Locate the cell with the specified text and output its [X, Y] center coordinate. 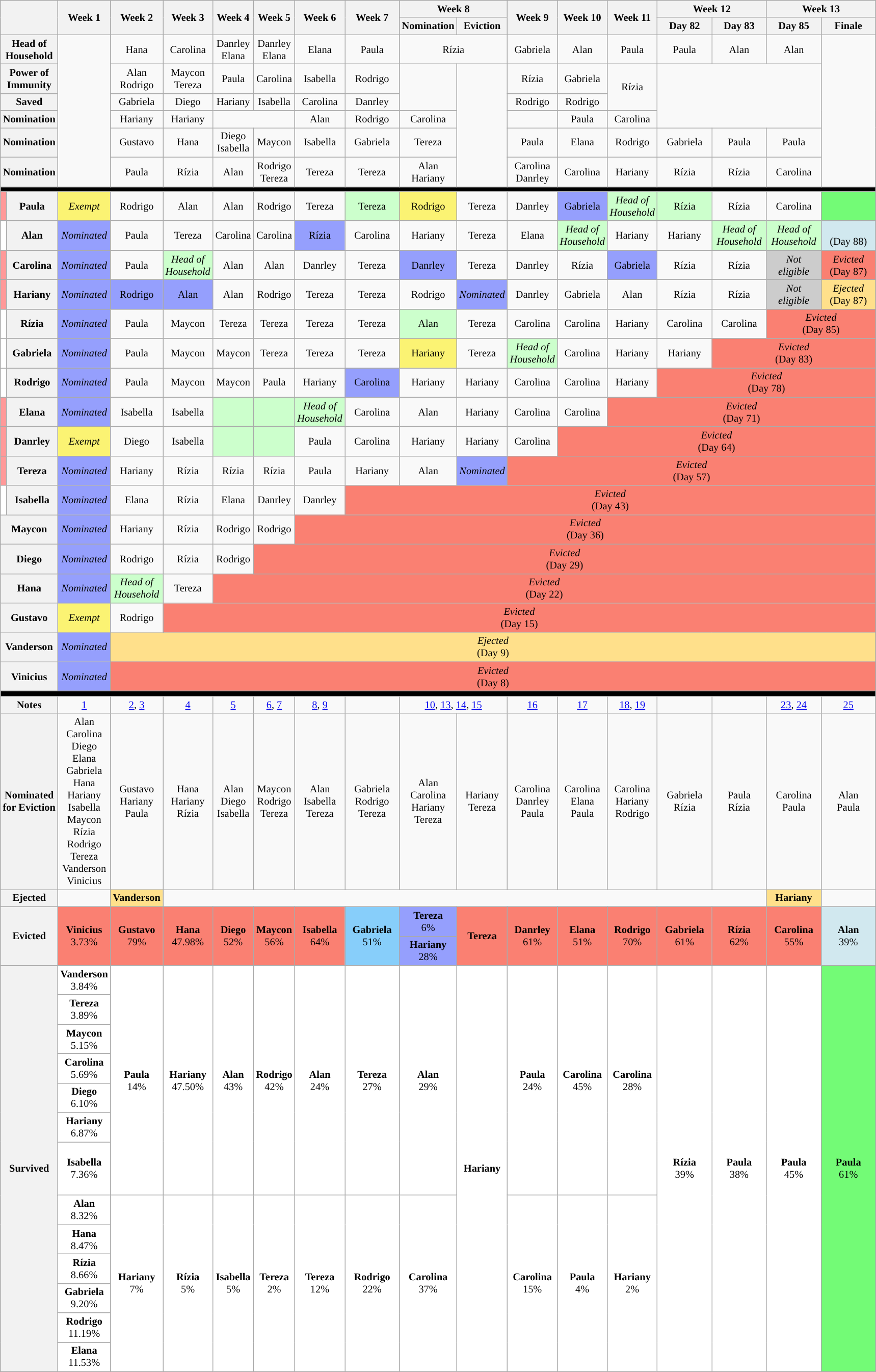
Rízia39% [685, 1169]
CarolinaDanrleyPaula [533, 801]
AlanHariany [428, 172]
Alan43% [233, 1080]
Notes [30, 705]
Vanderson3.84% [85, 980]
Paula24% [533, 1080]
Week 6 [320, 17]
Hana47.98% [188, 936]
Nominatedfor Eviction [30, 801]
Danrley61% [533, 936]
AlanRodrigo [137, 79]
Evicted(Day 36) [586, 529]
Rodrigo42% [274, 1080]
23, 24 [794, 705]
GabrielaRodrigoTereza [372, 801]
4 [188, 705]
2, 3 [137, 705]
Rodrigo22% [372, 1283]
Hana8.47% [85, 1239]
Isabella7.36% [85, 1169]
Eviction [482, 26]
Week 10 [582, 17]
Evicted(Day 85) [821, 324]
AlanIsabellaTereza [320, 801]
AlanPaula [848, 801]
GabrielaRízia [685, 801]
10, 13, 14, 15 [454, 705]
Day 82 [685, 26]
Ejected(Day 87) [848, 294]
Survived [30, 1169]
Gabriela51% [372, 936]
18, 19 [632, 705]
(Day 88) [848, 236]
Hariany28% [428, 951]
Elana11.53% [85, 1357]
Rízia5% [188, 1283]
Tereza3.89% [85, 1009]
Carolina45% [582, 1080]
MayconRodrigoTereza [274, 801]
HarianyTereza [482, 801]
AlanCarolinaDiegoElanaGabrielaHanaHarianyIsabellaMayconRíziaRodrigoTerezaVandersonVinicius [85, 801]
Maycon56% [274, 936]
Carolina5.69% [85, 1068]
Day 83 [739, 26]
Evicted(Day 57) [692, 471]
Diego52% [233, 936]
6, 7 [274, 705]
Ejected [30, 898]
Alan29% [428, 1080]
AlanDiegoIsabella [233, 801]
Alan8.32% [85, 1210]
Carolina55% [794, 936]
Day 85 [794, 26]
Alan24% [320, 1080]
25 [848, 705]
8, 9 [320, 705]
5 [233, 705]
Evicted(Day 29) [565, 559]
Tereza2% [274, 1283]
Week 13 [821, 9]
CarolinaDanrley [533, 172]
Elana51% [582, 936]
Week 1 [85, 17]
Maycon5.15% [85, 1039]
1 [85, 705]
Week 2 [137, 17]
CarolinaPaula [794, 801]
AlanCarolinaHarianyTereza [428, 801]
Isabella5% [233, 1283]
Paula38% [739, 1169]
Diego6.10% [85, 1098]
DiegoIsabella [233, 142]
Evicted(Day 8) [493, 677]
MayconTereza [188, 79]
PaulaRízia [739, 801]
Week 9 [533, 17]
Carolina28% [632, 1080]
RodrigoTereza [274, 172]
Alan39% [848, 936]
Paula4% [582, 1283]
Carolina37% [428, 1283]
Ejected(Day 9) [493, 647]
Saved [30, 102]
Week 5 [274, 17]
Paula45% [794, 1169]
CarolinaElanaPaula [582, 801]
Week 4 [233, 17]
Evicted(Day 78) [766, 382]
Power ofImmunity [30, 79]
Finale [848, 26]
Vinicius [30, 677]
Vinicius3.73% [85, 936]
Gustavo79% [137, 936]
CarolinaHarianyRodrigo [632, 801]
HanaHarianyRízia [188, 801]
Paula61% [848, 1169]
17 [582, 705]
Gabriela61% [685, 936]
Hariany47.50% [188, 1080]
Hariany2% [632, 1283]
Rodrigo11.19% [85, 1328]
Tereza27% [372, 1080]
Week 3 [188, 17]
Rízia8.66% [85, 1269]
Isabella64% [320, 936]
Hariany7% [137, 1283]
Week 8 [454, 9]
Tereza12% [320, 1283]
Week 11 [632, 17]
Gabriela9.20% [85, 1298]
Evicted(Day 43) [610, 500]
Carolina15% [533, 1283]
Evicted(Day 83) [794, 353]
Evicted(Day 22) [544, 588]
Week 12 [712, 9]
Evicted(Day 71) [742, 412]
Hariany6.87% [85, 1127]
GustavoHarianyPaula [137, 801]
Evicted(Day 15) [520, 617]
Rodrigo70% [632, 936]
Rízia62% [739, 936]
Week 7 [372, 17]
Tereza6% [428, 921]
Evicted [30, 936]
16 [533, 705]
Paula14% [137, 1080]
Evicted(Day 87) [848, 265]
Evicted(Day 64) [716, 441]
